Search for the cell housing the specified text and yield its [x, y] center coordinate. 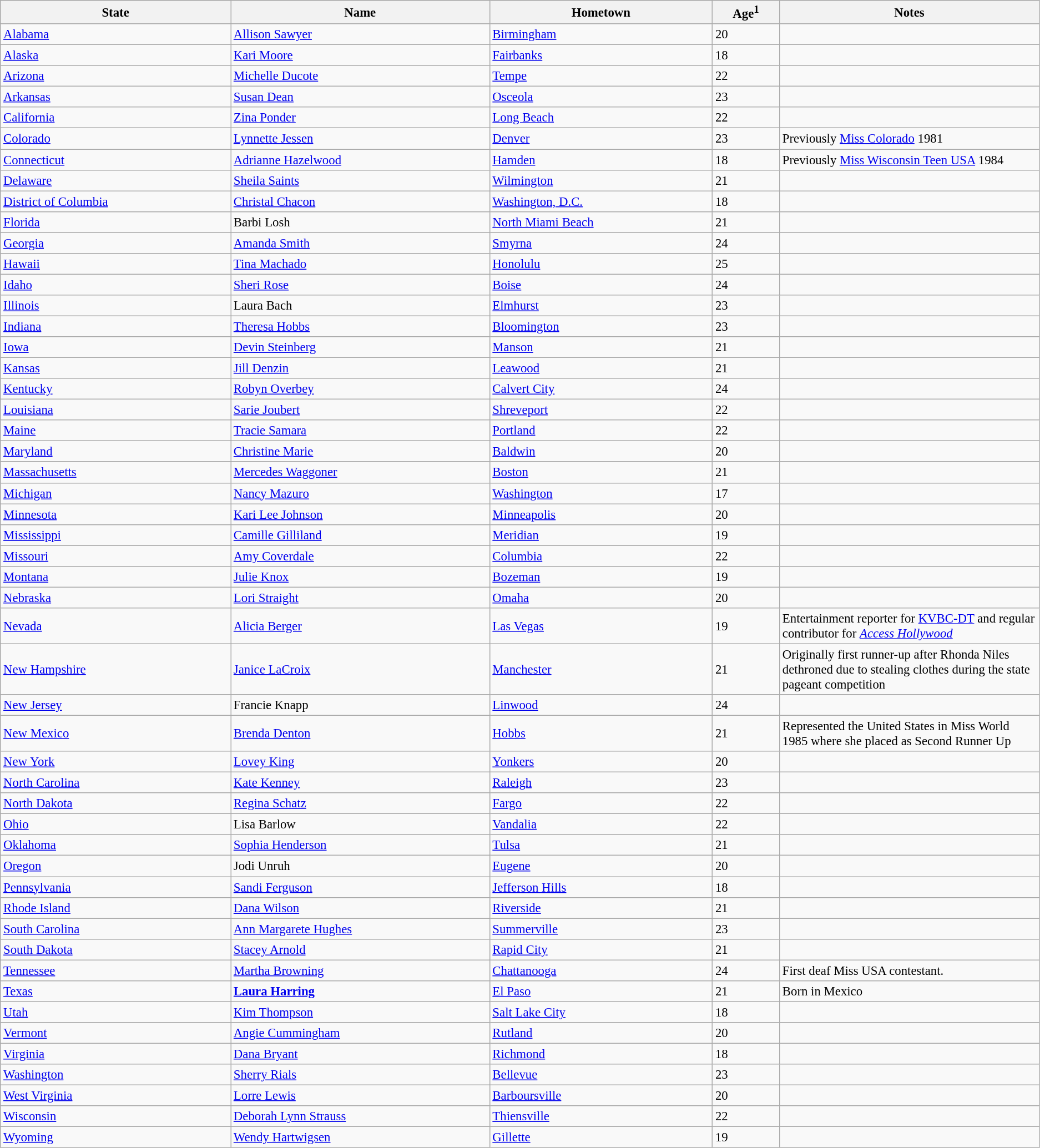
Amanda Smith [361, 243]
Age1 [746, 12]
Bloomington [601, 326]
South Carolina [115, 929]
Leawood [601, 368]
Massachusetts [115, 473]
Martha Browning [361, 970]
Angie Cummingham [361, 1033]
Honolulu [601, 264]
Fargo [601, 803]
Maine [115, 431]
Indiana [115, 326]
Jill Denzin [361, 368]
Originally first runner-up after Rhonda Niles dethroned due to stealing clothes during the state pageant competition [910, 669]
Lori Straight [361, 598]
Calvert City [601, 389]
Christal Chacon [361, 201]
Kari Moore [361, 55]
New York [115, 762]
Boston [601, 473]
Michigan [115, 493]
25 [746, 264]
Jodi Unruh [361, 866]
Osceola [601, 97]
Janice LaCroix [361, 669]
Salt Lake City [601, 1012]
Camille Gilliland [361, 535]
Boise [601, 285]
Christine Marie [361, 452]
Robyn Overbey [361, 389]
First deaf Miss USA contestant. [910, 970]
Hamden [601, 160]
State [115, 12]
Kentucky [115, 389]
Eugene [601, 866]
Richmond [601, 1054]
Previously Miss Colorado 1981 [910, 139]
Tina Machado [361, 264]
Arkansas [115, 97]
Elmhurst [601, 306]
Manson [601, 347]
Kansas [115, 368]
Virginia [115, 1054]
Hometown [601, 12]
Idaho [115, 285]
Name [361, 12]
Delaware [115, 180]
Ohio [115, 825]
Nebraska [115, 598]
Shreveport [601, 410]
Las Vegas [601, 626]
North Dakota [115, 803]
El Paso [601, 992]
Yonkers [601, 762]
Chattanooga [601, 970]
Wilmington [601, 180]
Colorado [115, 139]
Zina Ponder [361, 118]
Adrianne Hazelwood [361, 160]
Tulsa [601, 845]
Notes [910, 12]
North Miami Beach [601, 222]
Alaska [115, 55]
Raleigh [601, 783]
Born in Mexico [910, 992]
Devin Steinberg [361, 347]
Manchester [601, 669]
Gillette [601, 1137]
California [115, 118]
Lynnette Jessen [361, 139]
Ann Margarete Hughes [361, 929]
Mercedes Waggoner [361, 473]
Kate Kenney [361, 783]
Lisa Barlow [361, 825]
Utah [115, 1012]
Nevada [115, 626]
Fairbanks [601, 55]
Oregon [115, 866]
Represented the United States in Miss World 1985 where she placed as Second Runner Up [910, 734]
North Carolina [115, 783]
Stacey Arnold [361, 949]
Sherry Rials [361, 1075]
Long Beach [601, 118]
Washington, D.C. [601, 201]
Wisconsin [115, 1116]
Entertainment reporter for KVBC-DT and regular contributor for Access Hollywood [910, 626]
Barbi Losh [361, 222]
Allison Sawyer [361, 34]
Sheri Rose [361, 285]
Hawaii [115, 264]
Illinois [115, 306]
Mississippi [115, 535]
Laura Harring [361, 992]
Regina Schatz [361, 803]
Louisiana [115, 410]
Connecticut [115, 160]
Denver [601, 139]
Tracie Samara [361, 431]
Amy Coverdale [361, 556]
New Hampshire [115, 669]
Julie Knox [361, 577]
Missouri [115, 556]
Vermont [115, 1033]
Sarie Joubert [361, 410]
Dana Bryant [361, 1054]
Summerville [601, 929]
Rapid City [601, 949]
Portland [601, 431]
West Virginia [115, 1096]
Kim Thompson [361, 1012]
Tennessee [115, 970]
17 [746, 493]
Rhode Island [115, 908]
Lorre Lewis [361, 1096]
Smyrna [601, 243]
Laura Bach [361, 306]
Theresa Hobbs [361, 326]
Florida [115, 222]
Meridian [601, 535]
Wendy Hartwigsen [361, 1137]
Arizona [115, 76]
Baldwin [601, 452]
Sophia Henderson [361, 845]
Pennsylvania [115, 887]
Francie Knapp [361, 705]
New Mexico [115, 734]
New Jersey [115, 705]
Minnesota [115, 514]
Brenda Denton [361, 734]
Sandi Ferguson [361, 887]
Hobbs [601, 734]
Previously Miss Wisconsin Teen USA 1984 [910, 160]
Bozeman [601, 577]
Barboursville [601, 1096]
Bellevue [601, 1075]
Omaha [601, 598]
Alicia Berger [361, 626]
Jefferson Hills [601, 887]
Lovey King [361, 762]
Vandalia [601, 825]
Susan Dean [361, 97]
Thiensville [601, 1116]
Riverside [601, 908]
Montana [115, 577]
Sheila Saints [361, 180]
Michelle Ducote [361, 76]
Texas [115, 992]
Maryland [115, 452]
Rutland [601, 1033]
Alabama [115, 34]
Tempe [601, 76]
Wyoming [115, 1137]
Minneapolis [601, 514]
Deborah Lynn Strauss [361, 1116]
District of Columbia [115, 201]
Birmingham [601, 34]
Linwood [601, 705]
Columbia [601, 556]
Oklahoma [115, 845]
Georgia [115, 243]
Dana Wilson [361, 908]
Iowa [115, 347]
South Dakota [115, 949]
Kari Lee Johnson [361, 514]
Nancy Mazuro [361, 493]
